Output the (X, Y) coordinate of the center of the cell containing the given text.  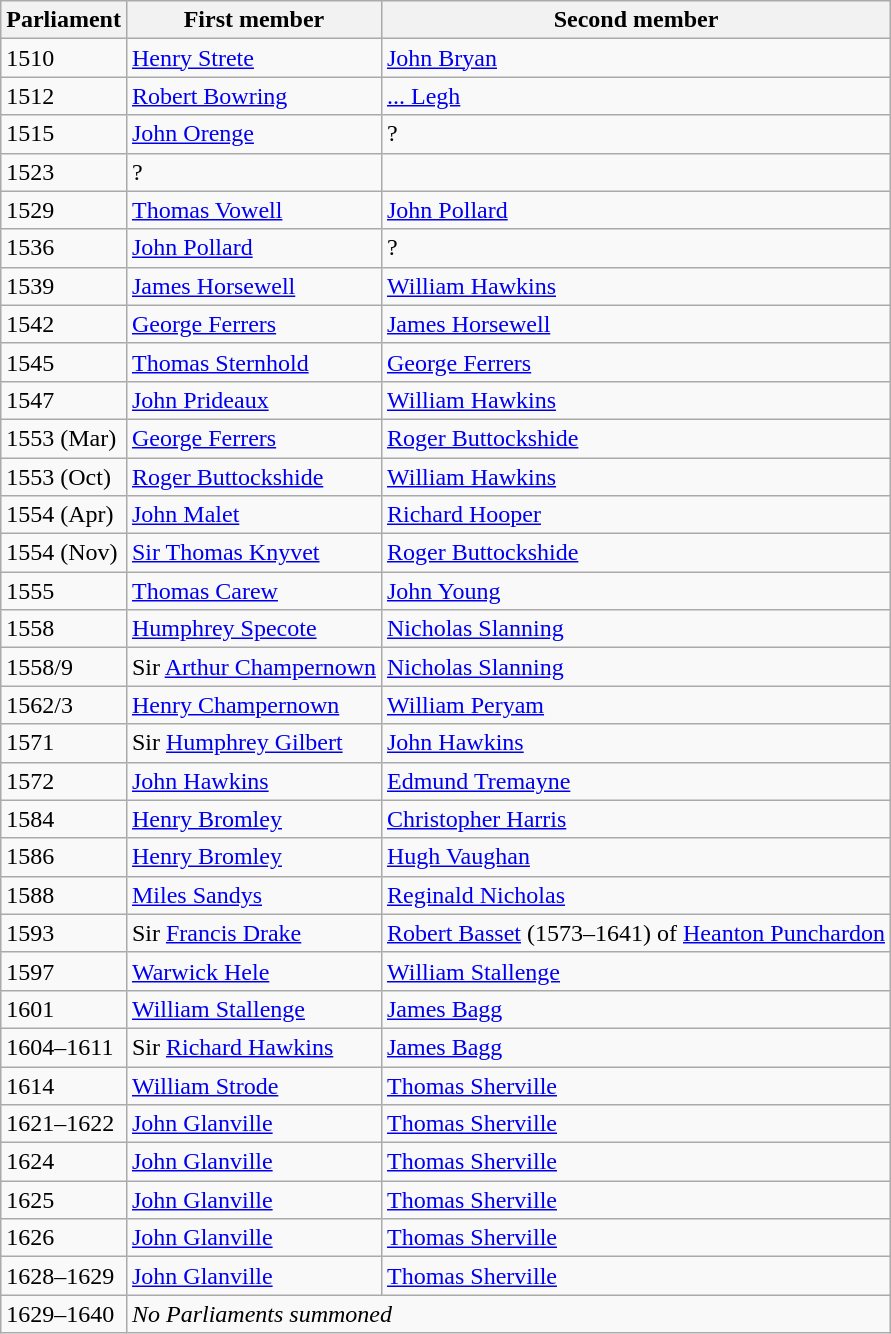
1601 (64, 1009)
1586 (64, 857)
1547 (64, 400)
1584 (64, 819)
John Malet (254, 515)
Reginald Nicholas (636, 895)
Thomas Sternhold (254, 362)
1542 (64, 324)
1626 (64, 1238)
Christopher Harris (636, 819)
1562/3 (64, 705)
First member (254, 20)
John Young (636, 591)
Warwick Hele (254, 971)
1553 (Oct) (64, 477)
William Peryam (636, 705)
1536 (64, 248)
1545 (64, 362)
Parliament (64, 20)
Henry Strete (254, 58)
Sir Arthur Champernown (254, 667)
1515 (64, 134)
1597 (64, 971)
1558/9 (64, 667)
1572 (64, 781)
Sir Thomas Knyvet (254, 553)
1512 (64, 96)
Second member (636, 20)
1593 (64, 933)
John Orenge (254, 134)
John Bryan (636, 58)
1553 (Mar) (64, 438)
1614 (64, 1085)
1625 (64, 1200)
1510 (64, 58)
1571 (64, 743)
Robert Basset (1573–1641) of Heanton Punchardon (636, 933)
1539 (64, 286)
Richard Hooper (636, 515)
1529 (64, 210)
Sir Francis Drake (254, 933)
John Prideaux (254, 400)
1604–1611 (64, 1047)
Henry Champernown (254, 705)
1554 (Nov) (64, 553)
1588 (64, 895)
Humphrey Specote (254, 629)
1558 (64, 629)
1621–1622 (64, 1124)
1523 (64, 172)
Thomas Vowell (254, 210)
Sir Humphrey Gilbert (254, 743)
Edmund Tremayne (636, 781)
1624 (64, 1162)
Hugh Vaughan (636, 857)
William Strode (254, 1085)
... Legh (636, 96)
1555 (64, 591)
Robert Bowring (254, 96)
1554 (Apr) (64, 515)
Miles Sandys (254, 895)
Sir Richard Hawkins (254, 1047)
1629–1640 (64, 1314)
No Parliaments summoned (508, 1314)
Thomas Carew (254, 591)
1628–1629 (64, 1276)
